Output the [x, y] coordinate of the center of the cell containing the given text.  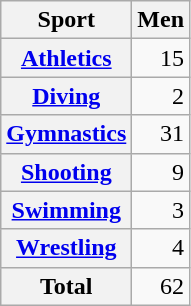
Wrestling [66, 248]
62 [161, 286]
15 [161, 58]
Swimming [66, 210]
Gymnastics [66, 134]
Sport [66, 20]
9 [161, 172]
2 [161, 96]
31 [161, 134]
Athletics [66, 58]
Shooting [66, 172]
3 [161, 210]
Total [66, 286]
4 [161, 248]
Diving [66, 96]
Men [161, 20]
